Output the (x, y) coordinate of the center of the cell containing the given text.  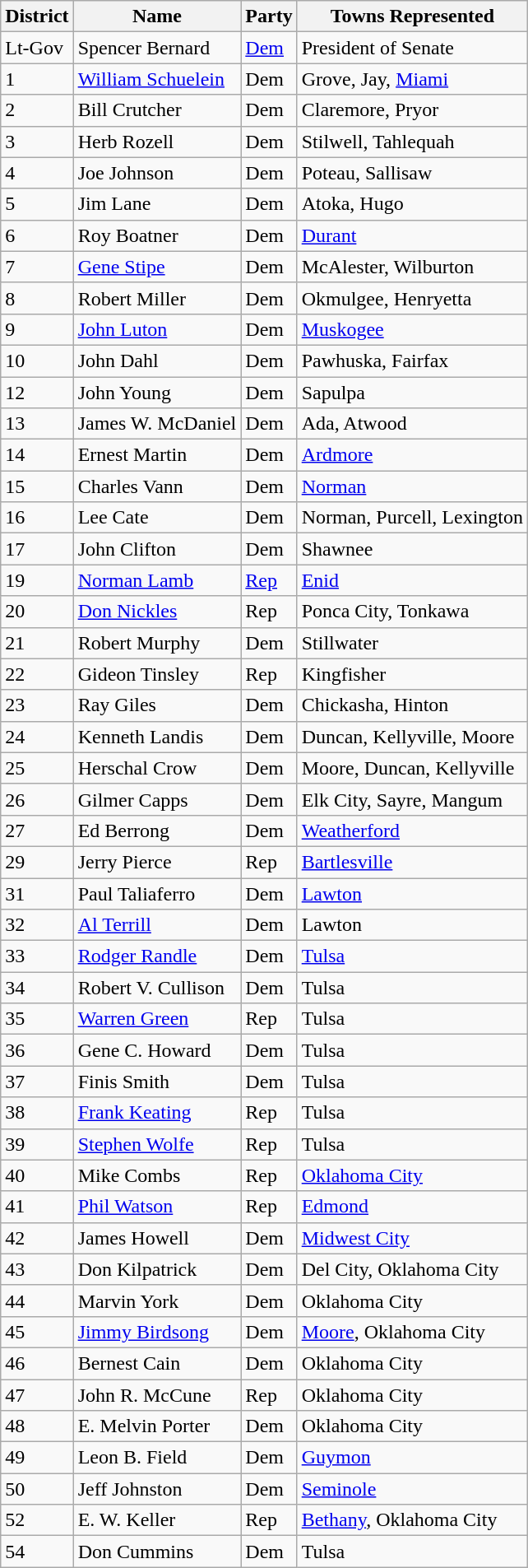
Ardmore (412, 455)
Kenneth Landis (157, 737)
Leon B. Field (157, 1458)
Grove, Jay, Miami (412, 79)
Norman (412, 486)
Edmond (412, 1207)
45 (37, 1332)
Poteau, Sallisaw (412, 173)
Atoka, Hugo (412, 204)
Del City, Oklahoma City (412, 1269)
Midwest City (412, 1238)
Seminole (412, 1489)
Sapulpa (412, 393)
37 (37, 1082)
John Young (157, 393)
22 (37, 674)
James Howell (157, 1238)
Marvin York (157, 1300)
20 (37, 612)
43 (37, 1269)
John Dahl (157, 361)
Herschal Crow (157, 768)
14 (37, 455)
33 (37, 956)
Gene Stipe (157, 267)
Ada, Atwood (412, 424)
Joe Johnson (157, 173)
5 (37, 204)
Kingfisher (412, 674)
21 (37, 643)
Robert Murphy (157, 643)
District (37, 16)
39 (37, 1144)
32 (37, 925)
Ernest Martin (157, 455)
Gene C. Howard (157, 1050)
Finis Smith (157, 1082)
Ponca City, Tonkawa (412, 612)
Paul Taliaferro (157, 893)
Charles Vann (157, 486)
25 (37, 768)
Stephen Wolfe (157, 1144)
Gideon Tinsley (157, 674)
James W. McDaniel (157, 424)
29 (37, 862)
4 (37, 173)
Roy Boatner (157, 235)
Name (157, 16)
1 (37, 79)
12 (37, 393)
Guymon (412, 1458)
16 (37, 518)
3 (37, 142)
Bill Crutcher (157, 110)
McAlester, Wilburton (412, 267)
John Clifton (157, 549)
Phil Watson (157, 1207)
John Luton (157, 329)
8 (37, 298)
49 (37, 1458)
15 (37, 486)
52 (37, 1520)
Rodger Randle (157, 956)
7 (37, 267)
Gilmer Capps (157, 799)
Weatherford (412, 831)
10 (37, 361)
34 (37, 988)
Al Terrill (157, 925)
17 (37, 549)
Moore, Duncan, Kellyville (412, 768)
Ray Giles (157, 705)
48 (37, 1426)
Stillwater (412, 643)
Stilwell, Tahlequah (412, 142)
Jim Lane (157, 204)
Pawhuska, Fairfax (412, 361)
Bartlesville (412, 862)
Chickasha, Hinton (412, 705)
Shawnee (412, 549)
26 (37, 799)
Herb Rozell (157, 142)
2 (37, 110)
Moore, Oklahoma City (412, 1332)
6 (37, 235)
Robert V. Cullison (157, 988)
Jerry Pierce (157, 862)
William Schuelein (157, 79)
E. Melvin Porter (157, 1426)
Towns Represented (412, 16)
13 (37, 424)
Duncan, Kellyville, Moore (412, 737)
Jimmy Birdsong (157, 1332)
50 (37, 1489)
Bernest Cain (157, 1363)
Warren Green (157, 1019)
27 (37, 831)
54 (37, 1552)
Don Cummins (157, 1552)
23 (37, 705)
41 (37, 1207)
42 (37, 1238)
44 (37, 1300)
Frank Keating (157, 1113)
Don Kilpatrick (157, 1269)
John R. McCune (157, 1395)
Norman Lamb (157, 580)
47 (37, 1395)
24 (37, 737)
36 (37, 1050)
Okmulgee, Henryetta (412, 298)
Ed Berrong (157, 831)
Enid (412, 580)
19 (37, 580)
Bethany, Oklahoma City (412, 1520)
Lt-Gov (37, 48)
38 (37, 1113)
Robert Miller (157, 298)
9 (37, 329)
Jeff Johnston (157, 1489)
Norman, Purcell, Lexington (412, 518)
Elk City, Sayre, Mangum (412, 799)
Durant (412, 235)
Party (269, 16)
Claremore, Pryor (412, 110)
Mike Combs (157, 1175)
40 (37, 1175)
Muskogee (412, 329)
President of Senate (412, 48)
E. W. Keller (157, 1520)
Don Nickles (157, 612)
35 (37, 1019)
Spencer Bernard (157, 48)
31 (37, 893)
46 (37, 1363)
Lee Cate (157, 518)
